Determine the [X, Y] coordinate at the center of the cell enclosing the given text.  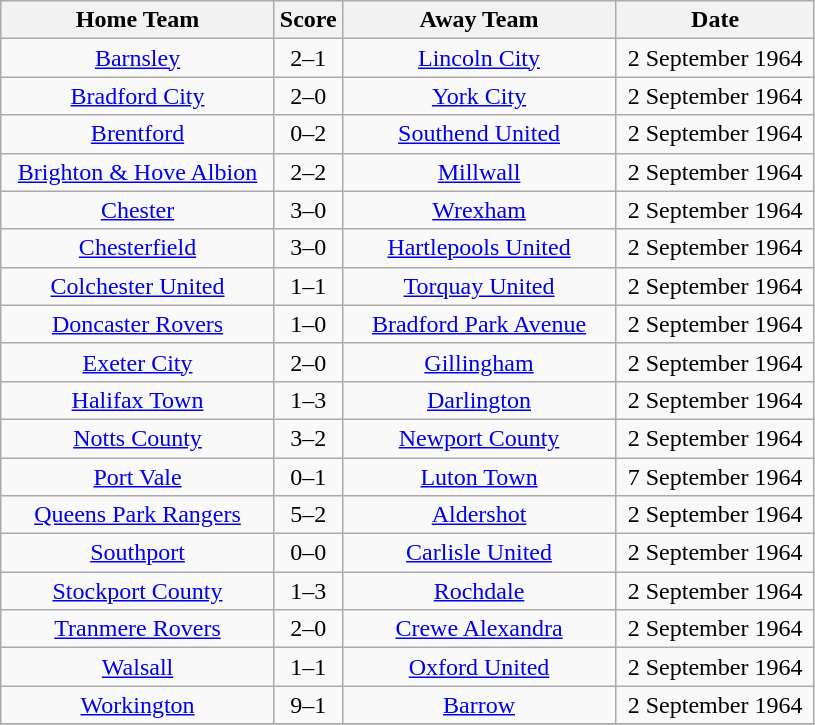
Southend United [479, 134]
Barrow [479, 705]
Bradford Park Avenue [479, 324]
Colchester United [138, 286]
Torquay United [479, 286]
Walsall [138, 667]
Brentford [138, 134]
Score [308, 20]
Hartlepools United [479, 248]
Aldershot [479, 515]
Newport County [479, 438]
0–1 [308, 477]
York City [479, 96]
Doncaster Rovers [138, 324]
0–2 [308, 134]
0–0 [308, 553]
Chester [138, 210]
Exeter City [138, 362]
Workington [138, 705]
Stockport County [138, 591]
Port Vale [138, 477]
Brighton & Hove Albion [138, 172]
9–1 [308, 705]
2–1 [308, 58]
Crewe Alexandra [479, 629]
Halifax Town [138, 400]
Carlisle United [479, 553]
Gillingham [479, 362]
Millwall [479, 172]
Tranmere Rovers [138, 629]
Southport [138, 553]
Wrexham [479, 210]
5–2 [308, 515]
Bradford City [138, 96]
Rochdale [479, 591]
1–0 [308, 324]
Lincoln City [479, 58]
Chesterfield [138, 248]
7 September 1964 [716, 477]
3–2 [308, 438]
Darlington [479, 400]
Away Team [479, 20]
Date [716, 20]
Notts County [138, 438]
Barnsley [138, 58]
Luton Town [479, 477]
Home Team [138, 20]
2–2 [308, 172]
Queens Park Rangers [138, 515]
Oxford United [479, 667]
